Return the [x, y] coordinate for the center point of the cell that contains the specified text.  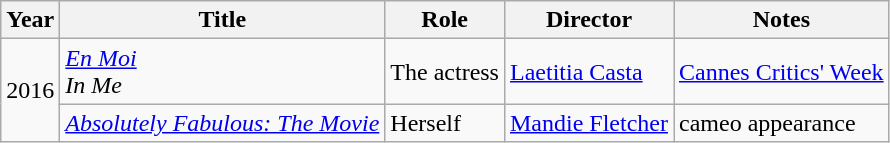
Role [445, 20]
Cannes Critics' Week [782, 72]
cameo appearance [782, 123]
Notes [782, 20]
The actress [445, 72]
Absolutely Fabulous: The Movie [222, 123]
Director [588, 20]
Laetitia Casta [588, 72]
Mandie Fletcher [588, 123]
Title [222, 20]
En MoiIn Me [222, 72]
Herself [445, 123]
2016 [30, 90]
Year [30, 20]
